Output the (x, y) coordinate of the center of the cell containing the given text.  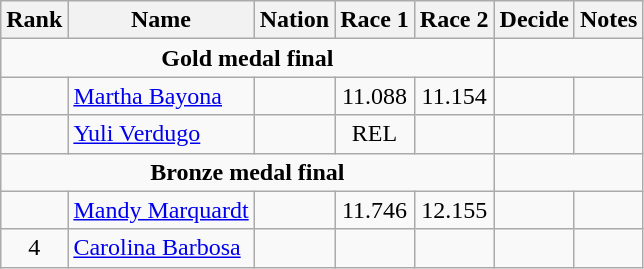
11.746 (375, 210)
Gold medal final (248, 58)
Carolina Barbosa (161, 248)
Martha Bayona (161, 96)
REL (375, 134)
Nation (294, 20)
4 (34, 248)
Yuli Verdugo (161, 134)
12.155 (454, 210)
11.088 (375, 96)
Race 1 (375, 20)
Decide (534, 20)
Name (161, 20)
11.154 (454, 96)
Mandy Marquardt (161, 210)
Notes (608, 20)
Race 2 (454, 20)
Bronze medal final (248, 172)
Rank (34, 20)
